Provide the [X, Y] coordinate of the cell's center where the given text is located.  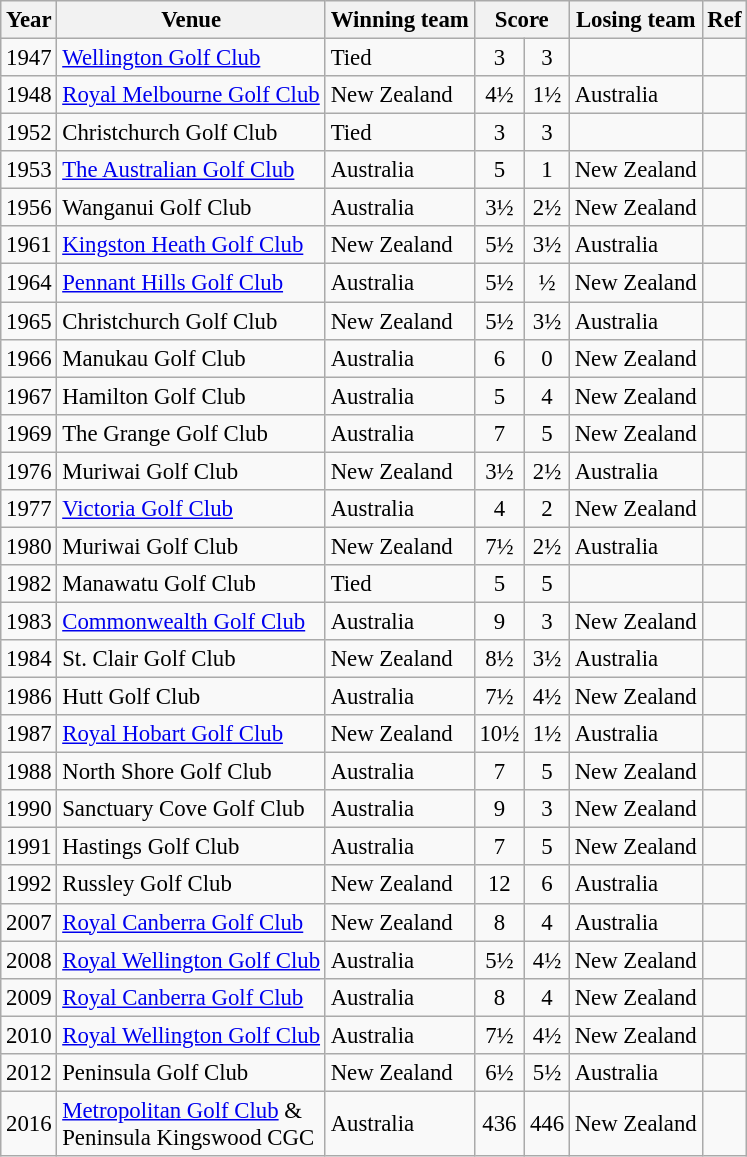
1965 [29, 321]
446 [548, 1124]
1980 [29, 546]
Wanganui Golf Club [191, 208]
The Grange Golf Club [191, 433]
Hastings Golf Club [191, 847]
Russley Golf Club [191, 885]
Hutt Golf Club [191, 697]
1961 [29, 245]
Metropolitan Golf Club &Peninsula Kingswood CGC [191, 1124]
Royal Melbourne Golf Club [191, 95]
Venue [191, 20]
1986 [29, 697]
North Shore Golf Club [191, 772]
1977 [29, 509]
2012 [29, 1073]
Royal Hobart Golf Club [191, 734]
1966 [29, 358]
Sanctuary Cove Golf Club [191, 809]
1956 [29, 208]
1984 [29, 659]
6½ [499, 1073]
10½ [499, 734]
Commonwealth Golf Club [191, 621]
1964 [29, 283]
Year [29, 20]
1991 [29, 847]
1983 [29, 621]
The Australian Golf Club [191, 170]
1982 [29, 584]
St. Clair Golf Club [191, 659]
2007 [29, 922]
1953 [29, 170]
1987 [29, 734]
½ [548, 283]
2009 [29, 997]
1947 [29, 58]
1952 [29, 133]
436 [499, 1124]
8½ [499, 659]
Wellington Golf Club [191, 58]
1967 [29, 396]
1948 [29, 95]
Kingston Heath Golf Club [191, 245]
1969 [29, 433]
1992 [29, 885]
Losing team [636, 20]
Pennant Hills Golf Club [191, 283]
0 [548, 358]
1988 [29, 772]
2008 [29, 960]
Victoria Golf Club [191, 509]
Manukau Golf Club [191, 358]
Peninsula Golf Club [191, 1073]
Hamilton Golf Club [191, 396]
2016 [29, 1124]
12 [499, 885]
2 [548, 509]
Manawatu Golf Club [191, 584]
2010 [29, 1035]
1 [548, 170]
Score [522, 20]
Ref [724, 20]
1976 [29, 471]
Winning team [400, 20]
1990 [29, 809]
